Return the [X, Y] coordinate for the center point of the cell that contains the specified text.  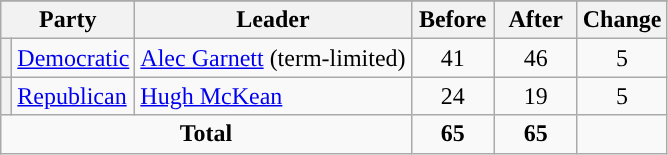
41 [452, 58]
Leader [273, 20]
Alec Garnett (term-limited) [273, 58]
Before [452, 20]
Party [68, 20]
Republican [74, 96]
24 [452, 96]
Change [622, 20]
Hugh McKean [273, 96]
Total [206, 134]
Democratic [74, 58]
46 [536, 58]
19 [536, 96]
After [536, 20]
